Determine the (X, Y) coordinate at the center of the cell enclosing the given text.  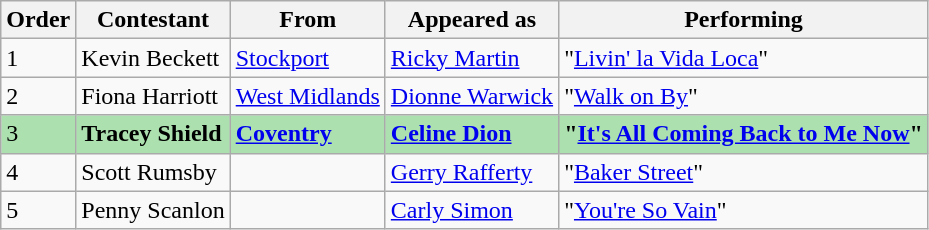
5 (38, 210)
Kevin Beckett (153, 58)
Fiona Harriott (153, 96)
Dionne Warwick (472, 96)
West Midlands (308, 96)
Celine Dion (472, 134)
Ricky Martin (472, 58)
Tracey Shield (153, 134)
Coventry (308, 134)
From (308, 20)
3 (38, 134)
"Baker Street" (744, 172)
Order (38, 20)
Scott Rumsby (153, 172)
Gerry Rafferty (472, 172)
1 (38, 58)
"Livin' la Vida Loca" (744, 58)
"Walk on By" (744, 96)
4 (38, 172)
"It's All Coming Back to Me Now" (744, 134)
"You're So Vain" (744, 210)
Penny Scanlon (153, 210)
Carly Simon (472, 210)
2 (38, 96)
Performing (744, 20)
Appeared as (472, 20)
Contestant (153, 20)
Stockport (308, 58)
